Search for the cell housing the specified text and yield its [X, Y] center coordinate. 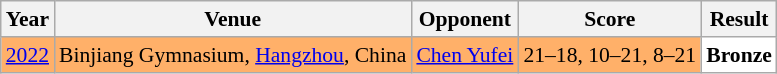
2022 [28, 55]
Chen Yufei [464, 55]
Score [610, 19]
Venue [232, 19]
Opponent [464, 19]
Year [28, 19]
Binjiang Gymnasium, Hangzhou, China [232, 55]
21–18, 10–21, 8–21 [610, 55]
Result [739, 19]
Bronze [739, 55]
